Scan for the cell matching the given text and deliver its (X, Y) coordinate at center. 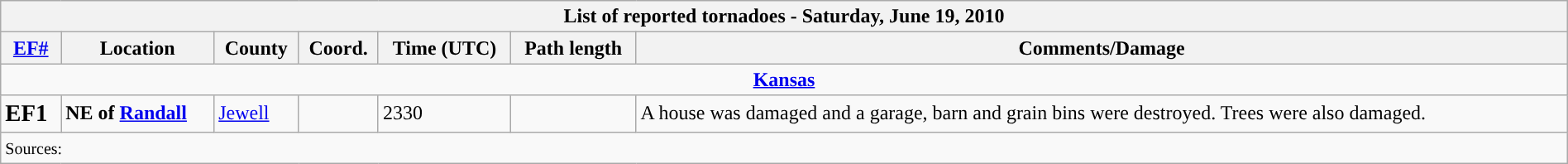
List of reported tornadoes - Saturday, June 19, 2010 (784, 17)
EF1 (31, 113)
Sources: (784, 147)
EF# (31, 48)
Time (UTC) (444, 48)
Jewell (256, 113)
Coord. (339, 48)
Location (137, 48)
2330 (444, 113)
Comments/Damage (1102, 48)
A house was damaged and a garage, barn and grain bins were destroyed. Trees were also damaged. (1102, 113)
Kansas (784, 80)
Path length (574, 48)
County (256, 48)
NE of Randall (137, 113)
